Return the [X, Y] coordinate for the center point of the cell that contains the specified text.  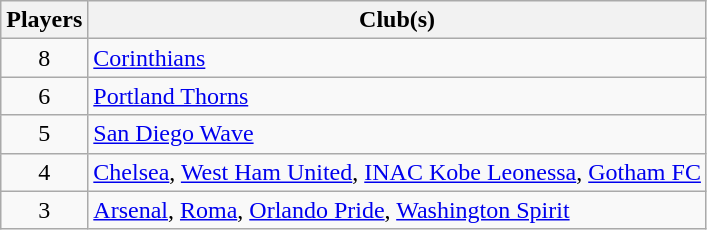
Players [44, 20]
8 [44, 58]
5 [44, 134]
3 [44, 210]
San Diego Wave [398, 134]
Arsenal, Roma, Orlando Pride, Washington Spirit [398, 210]
Chelsea, West Ham United, INAC Kobe Leonessa, Gotham FC [398, 172]
6 [44, 96]
4 [44, 172]
Portland Thorns [398, 96]
Corinthians [398, 58]
Club(s) [398, 20]
